Determine the [x, y] coordinate at the center of the cell enclosing the given text.  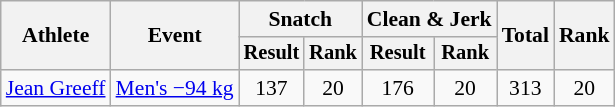
176 [398, 88]
Men's −94 kg [175, 88]
313 [526, 88]
Event [175, 36]
137 [272, 88]
Clean & Jerk [430, 19]
Athlete [56, 36]
Total [526, 36]
Snatch [300, 19]
Jean Greeff [56, 88]
